Search for the cell housing the specified text and yield its (x, y) center coordinate. 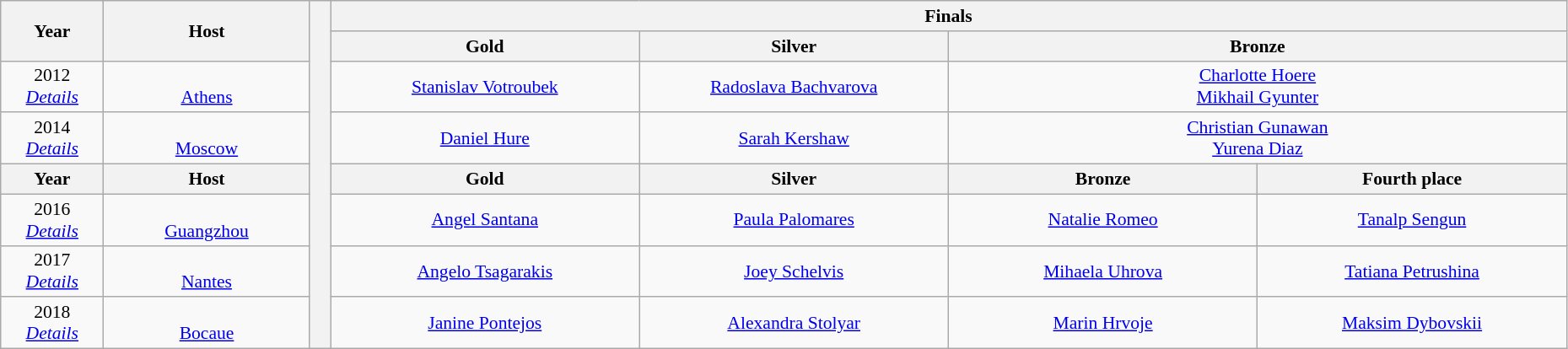
Nantes (207, 271)
Stanislav Votroubek (485, 86)
Daniel Hure (485, 138)
Fourth place (1412, 180)
Guangzhou (207, 219)
Joey Schelvis (794, 271)
Radoslava Bachvarova (794, 86)
2012Details (52, 86)
Natalie Romeo (1102, 219)
Angelo Tsagarakis (485, 271)
Marin Hrvoje (1102, 324)
Tatiana Petrushina (1412, 271)
2016Details (52, 219)
Janine Pontejos (485, 324)
Paula Palomares (794, 219)
Moscow (207, 138)
2014Details (52, 138)
Finals (949, 16)
Maksim Dybovskii (1412, 324)
2017Details (52, 271)
Christian Gunawan Yurena Diaz (1257, 138)
Mihaela Uhrova (1102, 271)
Charlotte Hoere Mikhail Gyunter (1257, 86)
Tanalp Sengun (1412, 219)
Angel Santana (485, 219)
Alexandra Stolyar (794, 324)
Sarah Kershaw (794, 138)
Athens (207, 86)
2018Details (52, 324)
Bocaue (207, 324)
